Provide the (X, Y) coordinate of the cell's center where the given text is located.  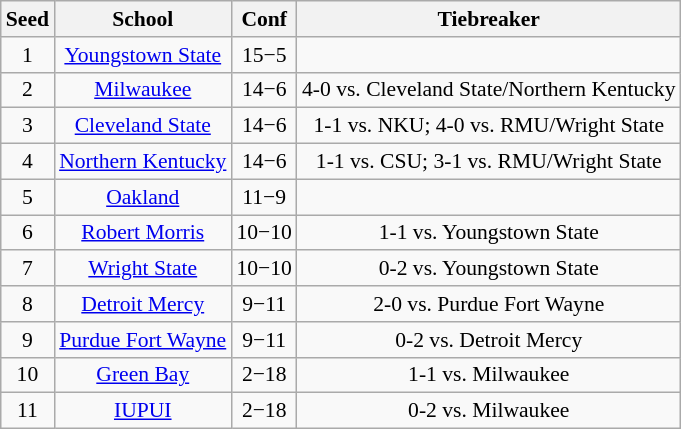
IUPUI (142, 411)
1-1 vs. Youngstown State (489, 233)
Purdue Fort Wayne (142, 340)
10 (28, 375)
11−9 (264, 197)
0-2 vs. Youngstown State (489, 269)
Detroit Mercy (142, 304)
7 (28, 269)
1 (28, 55)
3 (28, 126)
Seed (28, 19)
0-2 vs. Detroit Mercy (489, 340)
2 (28, 90)
8 (28, 304)
6 (28, 233)
15−5 (264, 55)
Robert Morris (142, 233)
11 (28, 411)
Tiebreaker (489, 19)
Milwaukee (142, 90)
0-2 vs. Milwaukee (489, 411)
1-1 vs. Milwaukee (489, 375)
4-0 vs. Cleveland State/Northern Kentucky (489, 90)
Cleveland State (142, 126)
Conf (264, 19)
Youngstown State (142, 55)
1-1 vs. NKU; 4-0 vs. RMU/Wright State (489, 126)
9 (28, 340)
Oakland (142, 197)
5 (28, 197)
Northern Kentucky (142, 162)
Wright State (142, 269)
4 (28, 162)
Green Bay (142, 375)
School (142, 19)
1-1 vs. CSU; 3-1 vs. RMU/Wright State (489, 162)
2-0 vs. Purdue Fort Wayne (489, 304)
